Identify which cell holds the provided text, then report its (x, y) central coordinate. 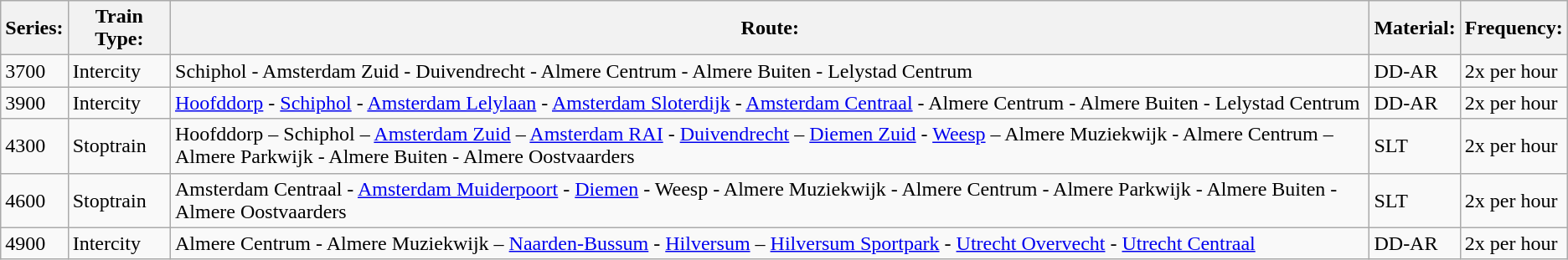
Frequency: (1514, 28)
4600 (34, 201)
Hoofddorp - Schiphol - Amsterdam Lelylaan - Amsterdam Sloterdijk - Amsterdam Centraal - Almere Centrum - Almere Buiten - Lelystad Centrum (771, 103)
Train Type: (119, 28)
Material: (1415, 28)
4900 (34, 243)
4300 (34, 145)
Almere Centrum - Almere Muziekwijk – Naarden-Bussum - Hilversum – Hilversum Sportpark - Utrecht Overvecht - Utrecht Centraal (771, 243)
Schiphol - Amsterdam Zuid - Duivendrecht - Almere Centrum - Almere Buiten - Lelystad Centrum (771, 71)
Series: (34, 28)
3900 (34, 103)
3700 (34, 71)
Route: (771, 28)
